For the text-containing cell, return its midpoint in (X, Y) coordinate format. 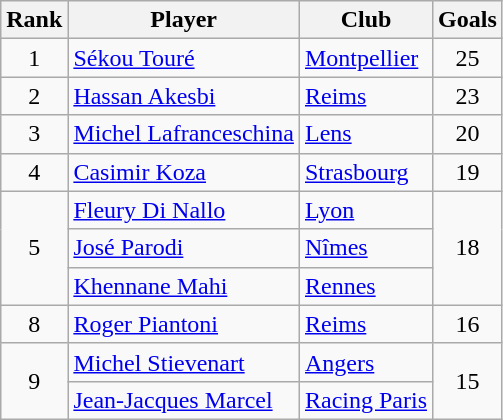
Fleury Di Nallo (184, 210)
Jean-Jacques Marcel (184, 400)
8 (34, 324)
Goals (468, 20)
Nîmes (366, 248)
Angers (366, 362)
16 (468, 324)
Rank (34, 20)
5 (34, 248)
Montpellier (366, 58)
Michel Lafranceschina (184, 134)
Casimir Koza (184, 172)
19 (468, 172)
1 (34, 58)
Sékou Touré (184, 58)
20 (468, 134)
18 (468, 248)
Player (184, 20)
Rennes (366, 286)
Lens (366, 134)
Lyon (366, 210)
23 (468, 96)
Michel Stievenart (184, 362)
José Parodi (184, 248)
3 (34, 134)
Racing Paris (366, 400)
4 (34, 172)
Strasbourg (366, 172)
Hassan Akesbi (184, 96)
Khennane Mahi (184, 286)
Roger Piantoni (184, 324)
9 (34, 381)
15 (468, 381)
25 (468, 58)
Club (366, 20)
2 (34, 96)
